Identify which cell holds the provided text, then report its [x, y] central coordinate. 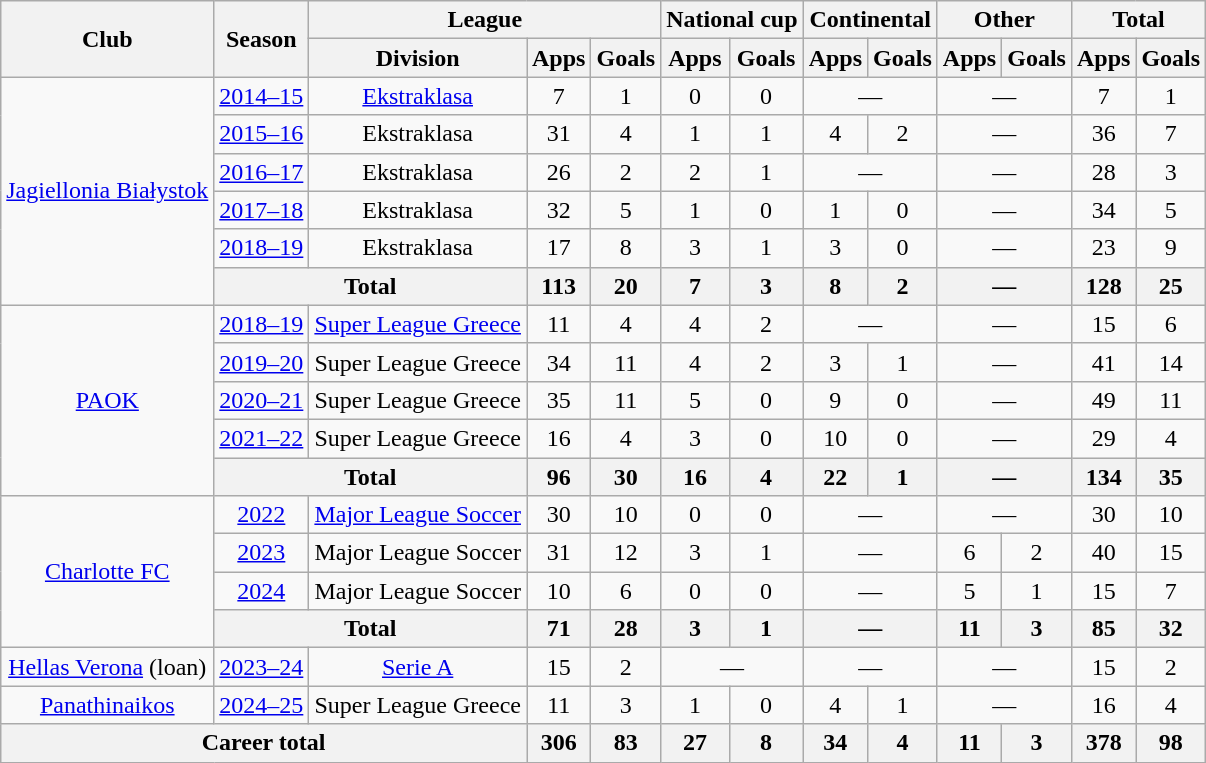
Division [418, 58]
25 [1171, 286]
128 [1103, 286]
36 [1103, 134]
2021–22 [262, 438]
41 [1103, 362]
2014–15 [262, 96]
Hellas Verona (loan) [108, 667]
2015–16 [262, 134]
17 [558, 248]
Other [1004, 20]
71 [558, 629]
20 [626, 286]
2023–24 [262, 667]
134 [1103, 477]
98 [1171, 743]
12 [626, 553]
Continental [870, 20]
29 [1103, 438]
2017–18 [262, 210]
2023 [262, 553]
40 [1103, 553]
2024 [262, 591]
Panathinaikos [108, 705]
2022 [262, 515]
PAOK [108, 400]
2016–17 [262, 172]
League [485, 20]
306 [558, 743]
22 [835, 477]
Jagiellonia Białystok [108, 191]
2024–25 [262, 705]
National cup [732, 20]
Serie A [418, 667]
113 [558, 286]
83 [626, 743]
Career total [264, 743]
Charlotte FC [108, 572]
14 [1171, 362]
2019–20 [262, 362]
27 [695, 743]
85 [1103, 629]
26 [558, 172]
96 [558, 477]
23 [1103, 248]
Club [108, 39]
378 [1103, 743]
Season [262, 39]
49 [1103, 400]
2020–21 [262, 400]
